Find where the given text appears and provide that cell's center as (X, Y) coordinate. 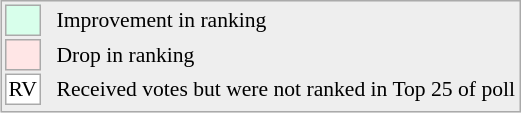
Received votes but were not ranked in Top 25 of poll (286, 90)
Improvement in ranking (286, 20)
RV (23, 90)
Drop in ranking (286, 55)
